Identify which cell holds the provided text, then report its [X, Y] central coordinate. 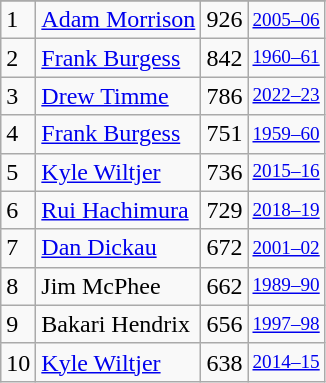
Rui Hachimura [118, 210]
5 [18, 172]
Bakari Hendrix [118, 324]
638 [224, 362]
2 [18, 58]
9 [18, 324]
842 [224, 58]
Adam Morrison [118, 20]
656 [224, 324]
751 [224, 134]
Drew Timme [118, 96]
4 [18, 134]
6 [18, 210]
1997–98 [286, 324]
Jim McPhee [118, 286]
662 [224, 286]
2001–02 [286, 248]
3 [18, 96]
729 [224, 210]
2018–19 [286, 210]
10 [18, 362]
1960–61 [286, 58]
2014–15 [286, 362]
2022–23 [286, 96]
1989–90 [286, 286]
2015–16 [286, 172]
926 [224, 20]
8 [18, 286]
7 [18, 248]
1 [18, 20]
736 [224, 172]
1959–60 [286, 134]
2005–06 [286, 20]
672 [224, 248]
Dan Dickau [118, 248]
786 [224, 96]
